Locate the cell with the specified text and output its [x, y] center coordinate. 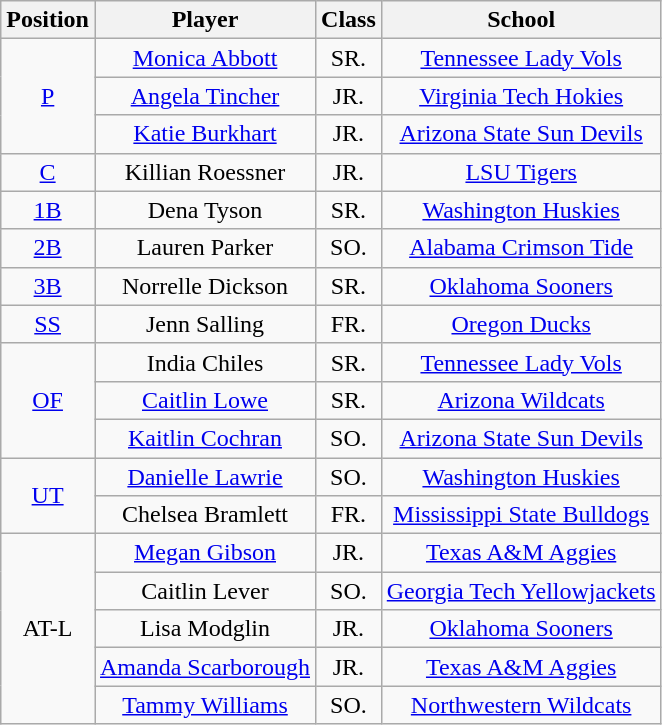
India Chiles [204, 362]
Player [204, 20]
Caitlin Lowe [204, 400]
P [48, 96]
OF [48, 400]
Jenn Salling [204, 324]
Chelsea Bramlett [204, 515]
2B [48, 248]
Oregon Ducks [521, 324]
SS [48, 324]
3B [48, 286]
Norrelle Dickson [204, 286]
1B [48, 210]
Mississippi State Bulldogs [521, 515]
AT-L [48, 629]
LSU Tigers [521, 172]
Lauren Parker [204, 248]
UT [48, 496]
Arizona Wildcats [521, 400]
Killian Roessner [204, 172]
Kaitlin Cochran [204, 438]
Angela Tincher [204, 96]
Dena Tyson [204, 210]
Danielle Lawrie [204, 477]
Tammy Williams [204, 705]
Megan Gibson [204, 553]
Position [48, 20]
Monica Abbott [204, 58]
Virginia Tech Hokies [521, 96]
Class [349, 20]
Katie Burkhart [204, 134]
Northwestern Wildcats [521, 705]
Georgia Tech Yellowjackets [521, 591]
Amanda Scarborough [204, 667]
Lisa Modglin [204, 629]
C [48, 172]
Alabama Crimson Tide [521, 248]
Caitlin Lever [204, 591]
School [521, 20]
